Return (X, Y) of the center of cell containing provided text 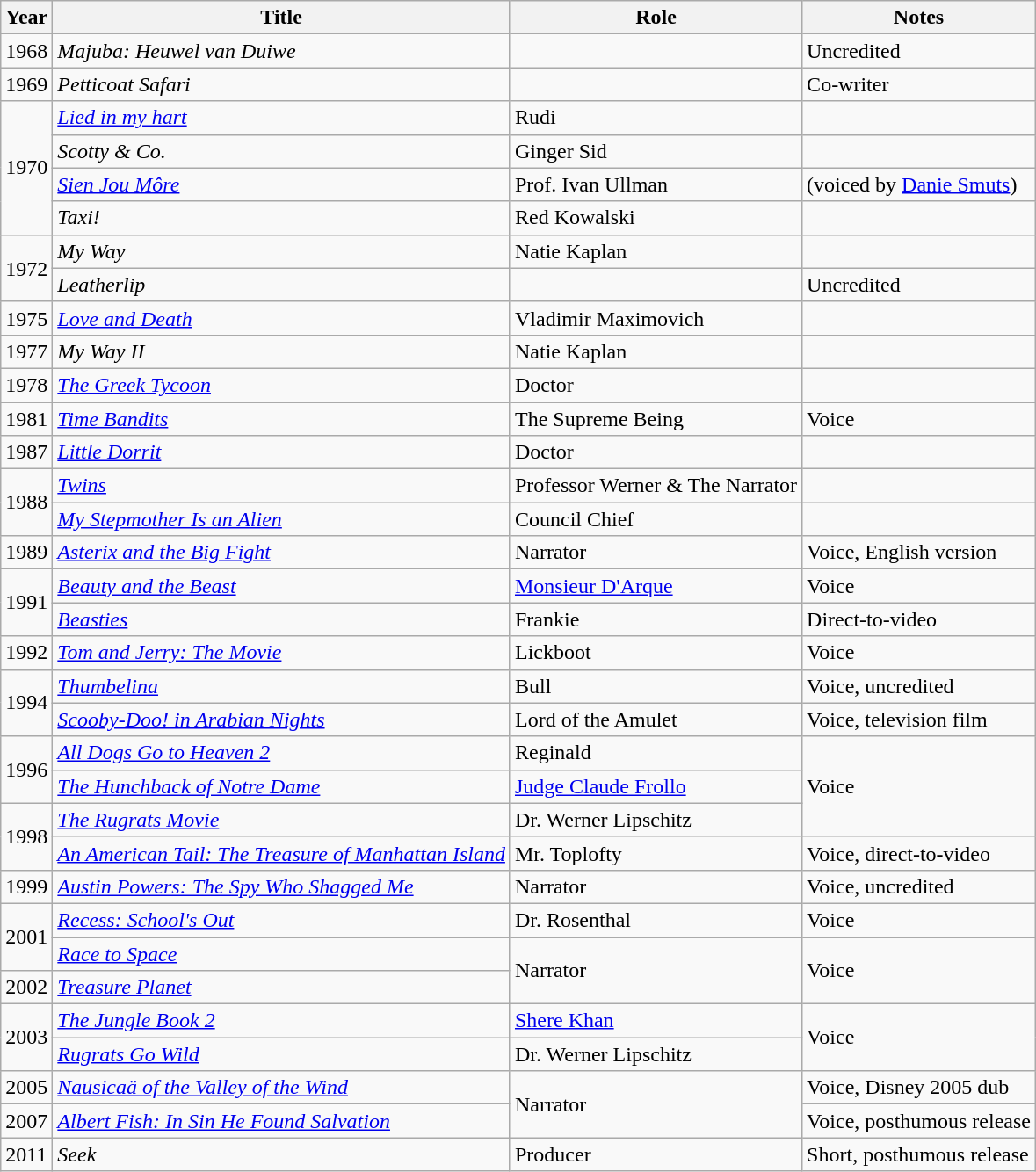
Voice, English version (919, 553)
Short, posthumous release (919, 1154)
Role (656, 18)
Twins (281, 486)
Ginger Sid (656, 151)
Title (281, 18)
Seek (281, 1154)
Notes (919, 18)
Judge Claude Frollo (656, 786)
1969 (26, 84)
Beauty and the Beast (281, 586)
Taxi! (281, 218)
Lied in my hart (281, 118)
Reginald (656, 753)
1977 (26, 351)
2001 (26, 937)
Vladimir Maximovich (656, 318)
All Dogs Go to Heaven 2 (281, 753)
Frankie (656, 619)
Monsieur D'Arque (656, 586)
The Greek Tycoon (281, 385)
Treasure Planet (281, 988)
Scooby-Doo! in Arabian Nights (281, 720)
My Way II (281, 351)
Lord of the Amulet (656, 720)
2005 (26, 1088)
Prof. Ivan Ullman (656, 184)
Albert Fish: In Sin He Found Salvation (281, 1121)
The Rugrats Movie (281, 820)
1998 (26, 836)
The Jungle Book 2 (281, 1021)
Asterix and the Big Fight (281, 553)
1981 (26, 419)
Recess: School's Out (281, 920)
1992 (26, 653)
1978 (26, 385)
Co-writer (919, 84)
Bull (656, 686)
Voice, posthumous release (919, 1121)
Dr. Rosenthal (656, 920)
(voiced by Danie Smuts) (919, 184)
Scotty & Co. (281, 151)
Sien Jou Môre (281, 184)
1989 (26, 553)
Year (26, 18)
Race to Space (281, 953)
1999 (26, 886)
Beasties (281, 619)
The Hunchback of Notre Dame (281, 786)
Professor Werner & The Narrator (656, 486)
Leatherlip (281, 285)
Time Bandits (281, 419)
Rudi (656, 118)
2007 (26, 1121)
1987 (26, 452)
Voice, direct-to-video (919, 853)
Austin Powers: The Spy Who Shagged Me (281, 886)
An American Tail: The Treasure of Manhattan Island (281, 853)
2011 (26, 1154)
Voice, Disney 2005 dub (919, 1088)
Mr. Toplofty (656, 853)
1970 (26, 168)
1972 (26, 268)
My Stepmother Is an Alien (281, 519)
Voice, television film (919, 720)
Petticoat Safari (281, 84)
1991 (26, 603)
My Way (281, 251)
Majuba: Heuwel van Duiwe (281, 51)
1996 (26, 770)
Love and Death (281, 318)
Lickboot (656, 653)
The Supreme Being (656, 419)
Little Dorrit (281, 452)
Shere Khan (656, 1021)
2003 (26, 1038)
Direct-to-video (919, 619)
Rugrats Go Wild (281, 1054)
Red Kowalski (656, 218)
Tom and Jerry: The Movie (281, 653)
1994 (26, 703)
Producer (656, 1154)
Thumbelina (281, 686)
1988 (26, 503)
Council Chief (656, 519)
Nausicaä of the Valley of the Wind (281, 1088)
1975 (26, 318)
1968 (26, 51)
2002 (26, 988)
